For the text-containing cell, return its midpoint in [X, Y] coordinate format. 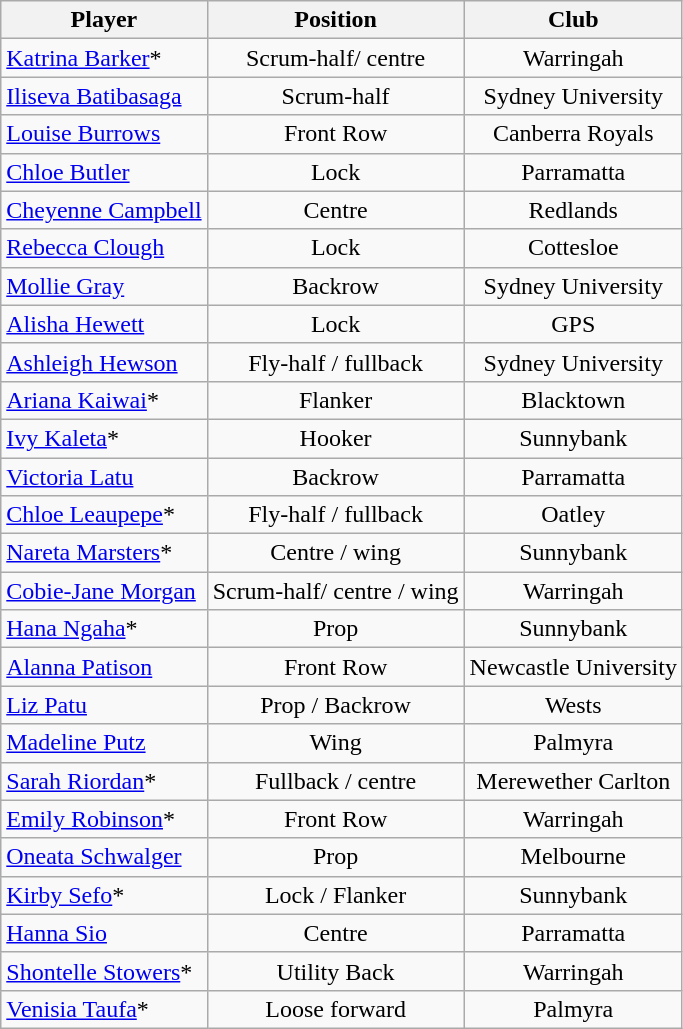
Fullback / centre [336, 781]
Scrum-half [336, 96]
Hooker [336, 438]
Madeline Putz [104, 743]
Hanna Sio [104, 933]
Prop / Backrow [336, 705]
Redlands [573, 210]
Oatley [573, 515]
Alanna Patison [104, 667]
Kirby Sefo* [104, 895]
Centre / wing [336, 553]
Shontelle Stowers* [104, 971]
Wing [336, 743]
Flanker [336, 400]
Nareta Marsters* [104, 553]
Blacktown [573, 400]
Victoria Latu [104, 477]
Ashleigh Hewson [104, 362]
Newcastle University [573, 667]
Louise Burrows [104, 134]
Oneata Schwalger [104, 857]
Katrina Barker* [104, 58]
Scrum-half/ centre [336, 58]
Utility Back [336, 971]
Sarah Riordan* [104, 781]
Ariana Kaiwai* [104, 400]
Player [104, 20]
Iliseva Batibasaga [104, 96]
Hana Ngaha* [104, 629]
Emily Robinson* [104, 819]
Merewether Carlton [573, 781]
Alisha Hewett [104, 324]
Scrum-half/ centre / wing [336, 591]
Rebecca Clough [104, 248]
Melbourne [573, 857]
Venisia Taufa* [104, 1009]
Club [573, 20]
Chloe Butler [104, 172]
Ivy Kaleta* [104, 438]
Loose forward [336, 1009]
Wests [573, 705]
Lock / Flanker [336, 895]
Cobie-Jane Morgan [104, 591]
Canberra Royals [573, 134]
Chloe Leaupepe* [104, 515]
Cottesloe [573, 248]
GPS [573, 324]
Position [336, 20]
Mollie Gray [104, 286]
Liz Patu [104, 705]
Cheyenne Campbell [104, 210]
